Capture the cell that displays the provided text and extract its [x, y] central coordinate. 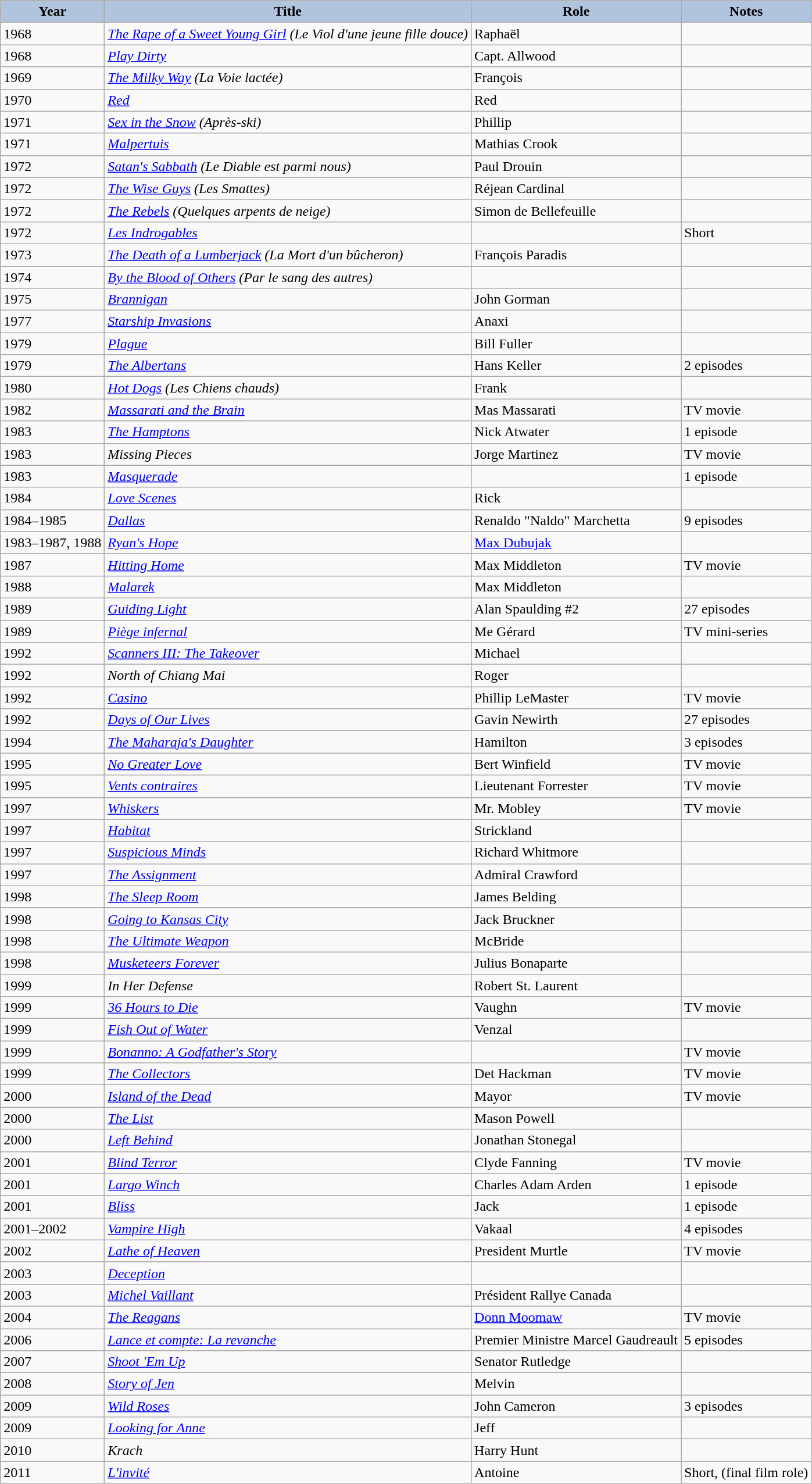
2007 [52, 1362]
Mr. Mobley [577, 808]
Satan's Sabbath (Le Diable est parmi nous) [288, 166]
Vaughn [577, 1008]
Clyde Fanning [577, 1162]
2 episodes [746, 366]
4 episodes [746, 1229]
Jack [577, 1207]
Max Dubujak [577, 543]
Bliss [288, 1207]
Julius Bonaparte [577, 963]
Missing Pieces [288, 454]
The Sleep Room [288, 897]
François Paradis [577, 255]
Jorge Martinez [577, 454]
No Greater Love [288, 764]
Me Gérard [577, 631]
Piège infernal [288, 631]
Hitting Home [288, 565]
Bert Winfield [577, 764]
Short [746, 233]
Deception [288, 1273]
Anaxi [577, 322]
Nick Atwater [577, 432]
In Her Defense [288, 986]
Jeff [577, 1428]
1974 [52, 277]
Renaldo "Naldo" Marchetta [577, 520]
Habitat [288, 830]
Ryan's Hope [288, 543]
Phillip [577, 122]
Melvin [577, 1384]
Hot Dogs (Les Chiens chauds) [288, 388]
Blind Terror [288, 1162]
2008 [52, 1384]
John Gorman [577, 299]
John Cameron [577, 1406]
1977 [52, 322]
James Belding [577, 897]
The Rape of a Sweet Young Girl (Le Viol d'une jeune fille douce) [288, 34]
1994 [52, 742]
The Albertans [288, 366]
Frank [577, 388]
Admiral Crawford [577, 875]
5 episodes [746, 1339]
Role [577, 12]
Suspicious Minds [288, 852]
Vents contraires [288, 786]
The Death of a Lumberjack (La Mort d'un bûcheron) [288, 255]
Brannigan [288, 299]
The Wise Guys (Les Smattes) [288, 188]
9 episodes [746, 520]
Charles Adam Arden [577, 1185]
2004 [52, 1317]
1987 [52, 565]
2006 [52, 1339]
1975 [52, 299]
The Assignment [288, 875]
1984 [52, 498]
The List [288, 1118]
1984–1985 [52, 520]
McBride [577, 941]
Left Behind [288, 1140]
Raphaël [577, 34]
Guiding Light [288, 609]
Scanners III: The Takeover [288, 654]
Bonanno: A Godfather's Story [288, 1052]
Largo Winch [288, 1185]
1973 [52, 255]
North of Chiang Mai [288, 676]
Starship Invasions [288, 322]
Looking for Anne [288, 1428]
Premier Ministre Marcel Gaudreault [577, 1339]
2010 [52, 1450]
The Rebels (Quelques arpents de neige) [288, 211]
2001–2002 [52, 1229]
Whiskers [288, 808]
1983–1987, 1988 [52, 543]
Roger [577, 676]
Hamilton [577, 742]
Jonathan Stonegal [577, 1140]
Bill Fuller [577, 344]
Mathias Crook [577, 144]
Lieutenant Forrester [577, 786]
2002 [52, 1251]
Malarek [288, 587]
Wild Roses [288, 1406]
Krach [288, 1450]
Story of Jen [288, 1384]
President Murtle [577, 1251]
TV mini-series [746, 631]
Simon de Bellefeuille [577, 211]
The Milky Way (La Voie lactée) [288, 78]
Title [288, 12]
Notes [746, 12]
Dallas [288, 520]
Venzal [577, 1030]
Going to Kansas City [288, 919]
Harry Hunt [577, 1450]
Hans Keller [577, 366]
Lathe of Heaven [288, 1251]
Lance et compte: La revanche [288, 1339]
36 Hours to Die [288, 1008]
L'invité [288, 1472]
Strickland [577, 830]
1980 [52, 388]
Masquerade [288, 476]
The Hamptons [288, 432]
The Collectors [288, 1074]
Island of the Dead [288, 1096]
Antoine [577, 1472]
Les Indrogables [288, 233]
Gavin Newirth [577, 720]
Réjean Cardinal [577, 188]
The Maharaja's Daughter [288, 742]
Michael [577, 654]
2011 [52, 1472]
Mason Powell [577, 1118]
Malpertuis [288, 144]
Rick [577, 498]
By the Blood of Others (Par le sang des autres) [288, 277]
Alan Spaulding #2 [577, 609]
Donn Moomaw [577, 1317]
Play Dirty [288, 56]
Musketeers Forever [288, 963]
1970 [52, 100]
1982 [52, 410]
Sex in the Snow (Après-ski) [288, 122]
Capt. Allwood [577, 56]
Days of Our Lives [288, 720]
Fish Out of Water [288, 1030]
Mas Massarati [577, 410]
Président Rallye Canada [577, 1295]
Phillip LeMaster [577, 698]
Year [52, 12]
Massarati and the Brain [288, 410]
1988 [52, 587]
1969 [52, 78]
Plague [288, 344]
Shoot 'Em Up [288, 1362]
Paul Drouin [577, 166]
François [577, 78]
Casino [288, 698]
Love Scenes [288, 498]
Robert St. Laurent [577, 986]
Jack Bruckner [577, 919]
Vakaal [577, 1229]
Michel Vaillant [288, 1295]
The Ultimate Weapon [288, 941]
Senator Rutledge [577, 1362]
Short, (final film role) [746, 1472]
Det Hackman [577, 1074]
The Reagans [288, 1317]
Richard Whitmore [577, 852]
Mayor [577, 1096]
Vampire High [288, 1229]
